Detect which cell encompasses the target text, then output its (X, Y) center coordinate. 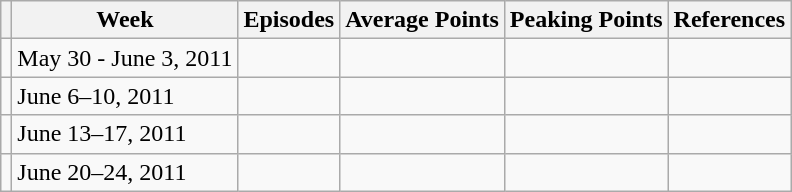
June 13–17, 2011 (125, 134)
References (730, 20)
June 6–10, 2011 (125, 96)
May 30 - June 3, 2011 (125, 58)
Week (125, 20)
Episodes (289, 20)
Average Points (422, 20)
Peaking Points (586, 20)
June 20–24, 2011 (125, 172)
